Capture the cell that displays the provided text and extract its (X, Y) central coordinate. 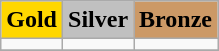
Bronze (176, 20)
Gold (32, 20)
Silver (98, 20)
